Output the [x, y] coordinate of the center of the cell containing the given text.  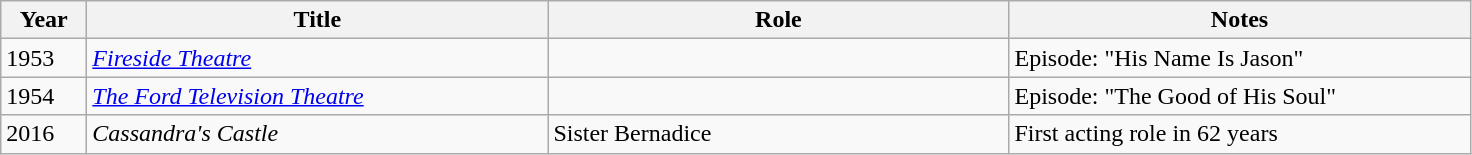
Fireside Theatre [318, 58]
Title [318, 20]
Role [778, 20]
Cassandra's Castle [318, 134]
1954 [44, 96]
1953 [44, 58]
Episode: "The Good of His Soul" [1240, 96]
First acting role in 62 years [1240, 134]
Year [44, 20]
The Ford Television Theatre [318, 96]
Sister Bernadice [778, 134]
2016 [44, 134]
Episode: "His Name Is Jason" [1240, 58]
Notes [1240, 20]
